Search for the cell housing the specified text and yield its (X, Y) center coordinate. 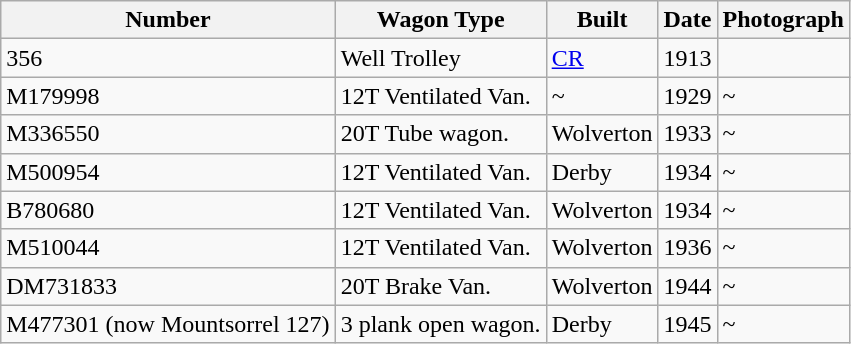
1913 (688, 58)
M336550 (168, 134)
B780680 (168, 210)
20T Tube wagon. (440, 134)
1945 (688, 324)
Wagon Type (440, 20)
356 (168, 58)
M510044 (168, 248)
CR (602, 58)
DM731833 (168, 286)
Number (168, 20)
1929 (688, 96)
3 plank open wagon. (440, 324)
1944 (688, 286)
Built (602, 20)
1936 (688, 248)
Date (688, 20)
Well Trolley (440, 58)
20T Brake Van. (440, 286)
1933 (688, 134)
M179998 (168, 96)
M500954 (168, 172)
Photograph (783, 20)
M477301 (now Mountsorrel 127) (168, 324)
